Extract the [x, y] coordinate from the center of the cell holding the provided text.  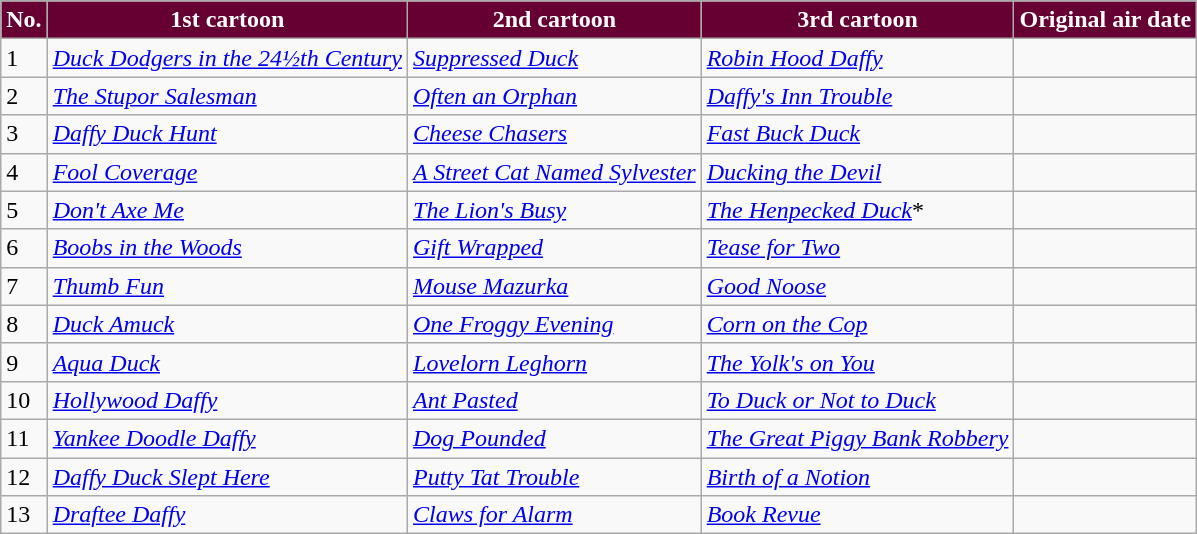
Often an Orphan [555, 96]
Daffy Duck Slept Here [227, 477]
13 [24, 515]
9 [24, 362]
Cheese Chasers [555, 134]
No. [24, 20]
1st cartoon [227, 20]
11 [24, 438]
Daffy Duck Hunt [227, 134]
Fool Coverage [227, 172]
2nd cartoon [555, 20]
Claws for Alarm [555, 515]
2 [24, 96]
7 [24, 286]
Duck Dodgers in the 24½th Century [227, 58]
10 [24, 400]
The Henpecked Duck* [858, 210]
Birth of a Notion [858, 477]
Tease for Two [858, 248]
3 [24, 134]
The Stupor Salesman [227, 96]
Robin Hood Daffy [858, 58]
Don't Axe Me [227, 210]
Ant Pasted [555, 400]
Original air date [1106, 20]
The Yolk's on You [858, 362]
Dog Pounded [555, 438]
Putty Tat Trouble [555, 477]
One Froggy Evening [555, 324]
Daffy's Inn Trouble [858, 96]
Duck Amuck [227, 324]
Draftee Daffy [227, 515]
Fast Buck Duck [858, 134]
Good Noose [858, 286]
Suppressed Duck [555, 58]
4 [24, 172]
Aqua Duck [227, 362]
The Lion's Busy [555, 210]
Boobs in the Woods [227, 248]
Hollywood Daffy [227, 400]
3rd cartoon [858, 20]
1 [24, 58]
5 [24, 210]
6 [24, 248]
8 [24, 324]
Corn on the Cop [858, 324]
The Great Piggy Bank Robbery [858, 438]
Book Revue [858, 515]
To Duck or Not to Duck [858, 400]
A Street Cat Named Sylvester [555, 172]
Ducking the Devil [858, 172]
Mouse Mazurka [555, 286]
Lovelorn Leghorn [555, 362]
Gift Wrapped [555, 248]
Thumb Fun [227, 286]
12 [24, 477]
Yankee Doodle Daffy [227, 438]
